Determine the [x, y] coordinate at the center of the cell enclosing the given text.  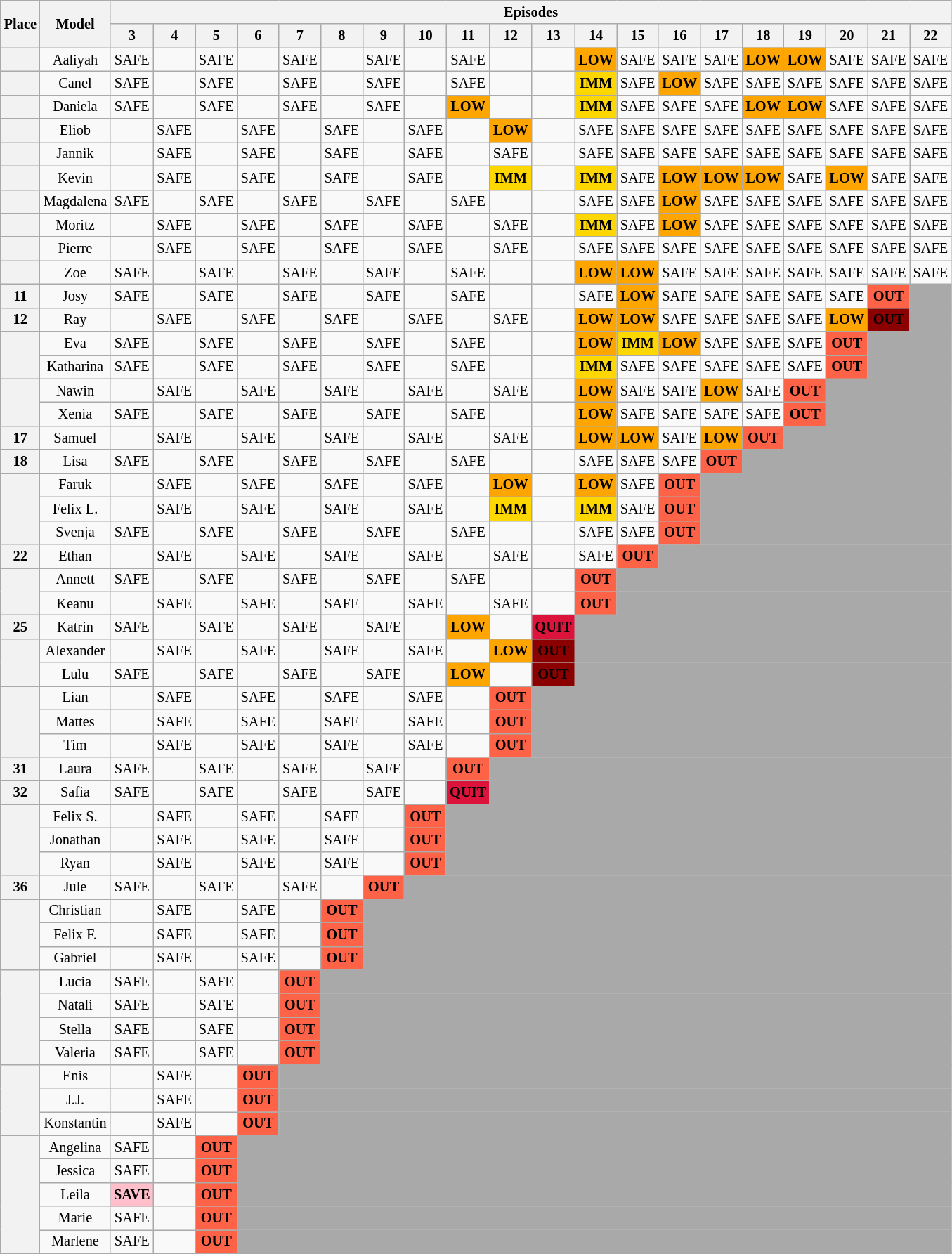
Leila [75, 1194]
Gabriel [75, 958]
Alexander [75, 651]
Annett [75, 580]
19 [805, 36]
4 [175, 36]
Svenja [75, 533]
Lulu [75, 674]
Place [20, 24]
Jonathan [75, 840]
Valeria [75, 1052]
25 [20, 627]
Natali [75, 1005]
Lisa [75, 462]
36 [20, 887]
Felix F. [75, 934]
Magdalena [75, 202]
J.J. [75, 1100]
Christian [75, 910]
14 [596, 36]
Konstantin [75, 1123]
Daniela [75, 107]
Tim [75, 745]
Josy [75, 296]
Canel [75, 83]
Lucia [75, 981]
16 [679, 36]
Keanu [75, 603]
Jannik [75, 154]
Kevin [75, 178]
Marlene [75, 1241]
Ryan [75, 863]
Lian [75, 698]
Aaliyah [75, 60]
Samuel [75, 438]
6 [259, 36]
Katharina [75, 367]
Zoe [75, 273]
Eva [75, 344]
9 [384, 36]
5 [216, 36]
13 [554, 36]
Felix L. [75, 509]
10 [426, 36]
Felix S. [75, 816]
3 [132, 36]
Moritz [75, 225]
Episodes [531, 12]
Jessica [75, 1171]
Ray [75, 320]
31 [20, 769]
Xenia [75, 414]
Stella [75, 1029]
20 [847, 36]
Jule [75, 887]
8 [342, 36]
Pierre [75, 249]
Model [75, 24]
SAVE [132, 1194]
Mattes [75, 721]
21 [889, 36]
Enis [75, 1076]
Katrin [75, 627]
Laura [75, 769]
7 [300, 36]
32 [20, 792]
Eliob [75, 131]
Safia [75, 792]
15 [638, 36]
Ethan [75, 556]
Angelina [75, 1147]
Faruk [75, 485]
Nawin [75, 391]
Marie [75, 1218]
